Pinpoint the cell where the given text exists, returning its [X, Y] midpoint coordinate. 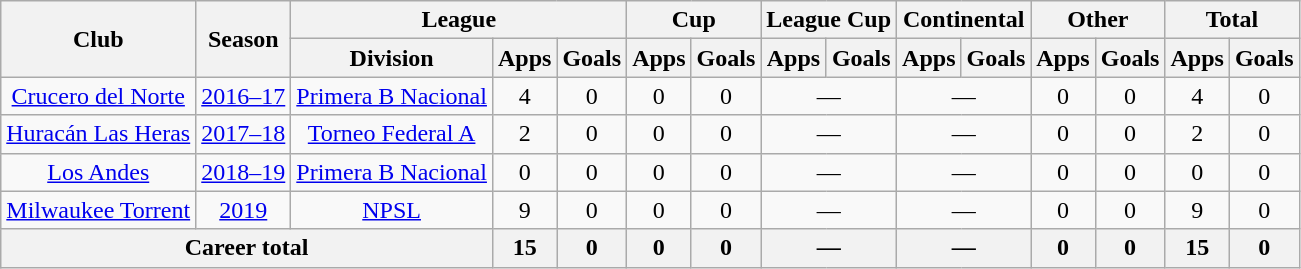
Torneo Federal A [392, 134]
Season [244, 39]
Continental [964, 20]
2017–18 [244, 134]
Cup [694, 20]
Career total [247, 248]
Milwaukee Torrent [98, 210]
2019 [244, 210]
Other [1098, 20]
League [459, 20]
2016–17 [244, 96]
NPSL [392, 210]
League Cup [829, 20]
Division [392, 58]
Total [1232, 20]
Club [98, 39]
Los Andes [98, 172]
Huracán Las Heras [98, 134]
Crucero del Norte [98, 96]
2018–19 [244, 172]
